Return [X, Y] of the center of cell containing provided text 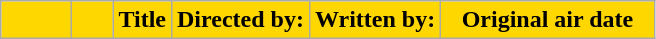
Title [142, 20]
Directed by: [240, 20]
Written by: [374, 20]
Original air date [548, 20]
